Pinpoint the cell where the given text exists, returning its [x, y] midpoint coordinate. 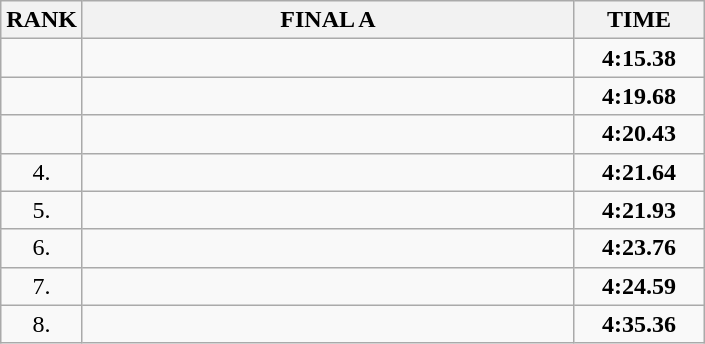
4:21.93 [640, 210]
FINAL A [328, 20]
4:35.36 [640, 324]
4:24.59 [640, 286]
4. [42, 172]
RANK [42, 20]
8. [42, 324]
4:21.64 [640, 172]
5. [42, 210]
4:23.76 [640, 248]
7. [42, 286]
4:19.68 [640, 96]
6. [42, 248]
TIME [640, 20]
4:15.38 [640, 58]
4:20.43 [640, 134]
